Identify which cell holds the provided text, then report its (x, y) central coordinate. 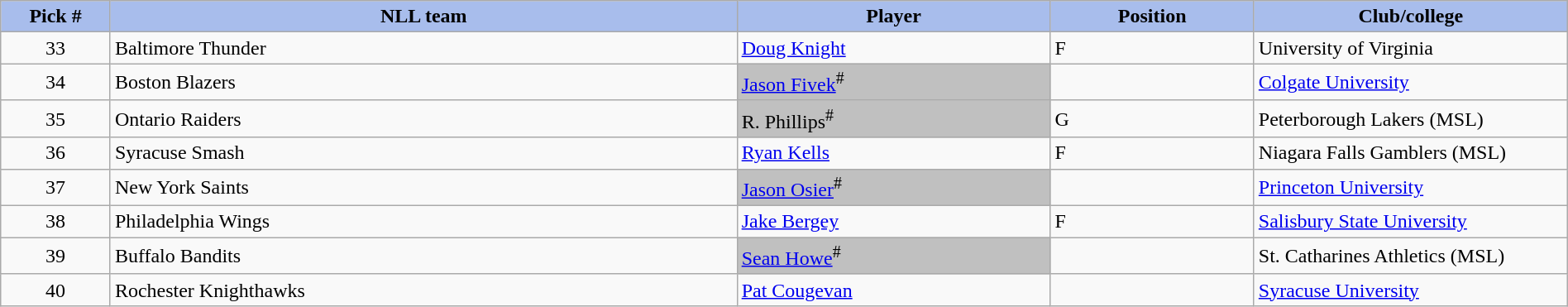
38 (56, 222)
Sean Howe# (893, 257)
Ryan Kells (893, 153)
Player (893, 17)
NLL team (423, 17)
Rochester Knighthawks (423, 290)
Colgate University (1411, 83)
40 (56, 290)
Philadelphia Wings (423, 222)
Buffalo Bandits (423, 257)
35 (56, 119)
Position (1152, 17)
Pick # (56, 17)
Jason Fivek# (893, 83)
Baltimore Thunder (423, 48)
Peterborough Lakers (MSL) (1411, 119)
Ontario Raiders (423, 119)
34 (56, 83)
Salisbury State University (1411, 222)
36 (56, 153)
Jake Bergey (893, 222)
New York Saints (423, 187)
39 (56, 257)
University of Virginia (1411, 48)
Pat Cougevan (893, 290)
Syracuse University (1411, 290)
Club/college (1411, 17)
Syracuse Smash (423, 153)
G (1152, 119)
Niagara Falls Gamblers (MSL) (1411, 153)
Jason Osier# (893, 187)
Doug Knight (893, 48)
R. Phillips# (893, 119)
Boston Blazers (423, 83)
33 (56, 48)
Princeton University (1411, 187)
St. Catharines Athletics (MSL) (1411, 257)
37 (56, 187)
